Find where the given text appears and provide that cell's center as (x, y) coordinate. 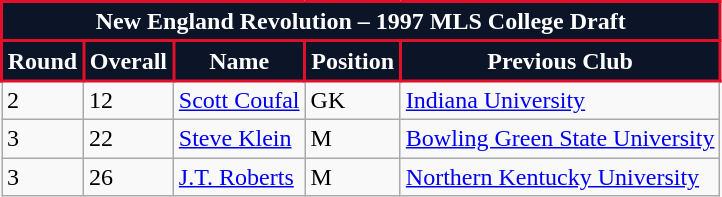
Steve Klein (239, 138)
Position (352, 61)
New England Revolution – 1997 MLS College Draft (361, 22)
12 (128, 100)
26 (128, 177)
Previous Club (560, 61)
Name (239, 61)
Overall (128, 61)
2 (43, 100)
J.T. Roberts (239, 177)
Indiana University (560, 100)
Scott Coufal (239, 100)
Bowling Green State University (560, 138)
22 (128, 138)
Round (43, 61)
GK (352, 100)
Northern Kentucky University (560, 177)
